Search for the cell housing the specified text and yield its [X, Y] center coordinate. 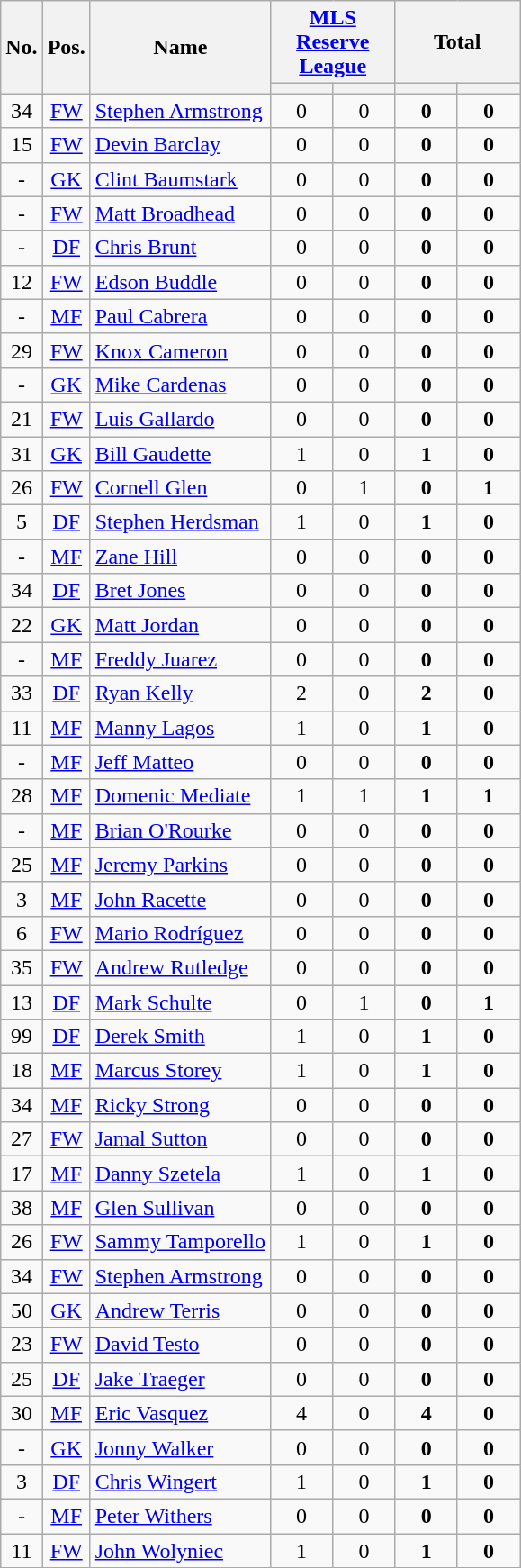
Marcus Storey [180, 1071]
Ricky Strong [180, 1105]
Jamal Sutton [180, 1139]
Name [180, 47]
31 [22, 453]
Edson Buddle [180, 282]
Matt Broadhead [180, 213]
Mike Cardenas [180, 385]
Peter Withers [180, 1516]
Ryan Kelly [180, 693]
Devin Barclay [180, 145]
17 [22, 1174]
Chris Brunt [180, 248]
John Wolyniec [180, 1550]
Total [457, 42]
Jonny Walker [180, 1447]
Mark Schulte [180, 1002]
Andrew Terris [180, 1310]
No. [22, 47]
21 [22, 419]
50 [22, 1310]
Derek Smith [180, 1037]
Jeff Matteo [180, 762]
Mario Rodríguez [180, 933]
13 [22, 1002]
Paul Cabrera [180, 316]
30 [22, 1413]
38 [22, 1208]
99 [22, 1037]
15 [22, 145]
Glen Sullivan [180, 1208]
Bill Gaudette [180, 453]
Matt Jordan [180, 625]
Andrew Rutledge [180, 967]
Cornell Glen [180, 488]
Domenic Mediate [180, 796]
Zane Hill [180, 557]
Chris Wingert [180, 1482]
29 [22, 350]
12 [22, 282]
27 [22, 1139]
Pos. [67, 47]
6 [22, 933]
35 [22, 967]
Freddy Juarez [180, 659]
Bret Jones [180, 591]
Luis Gallardo [180, 419]
22 [22, 625]
Jeremy Parkins [180, 865]
David Testo [180, 1345]
18 [22, 1071]
John Racette [180, 899]
33 [22, 693]
5 [22, 522]
Brian O'Rourke [180, 830]
23 [22, 1345]
Eric Vasquez [180, 1413]
MLS Reserve League [333, 42]
Jake Traeger [180, 1379]
Sammy Tamporello [180, 1242]
28 [22, 796]
Knox Cameron [180, 350]
Danny Szetela [180, 1174]
Clint Baumstark [180, 179]
Stephen Herdsman [180, 522]
Manny Lagos [180, 728]
